Scan for the cell matching the given text and deliver its [x, y] coordinate at center. 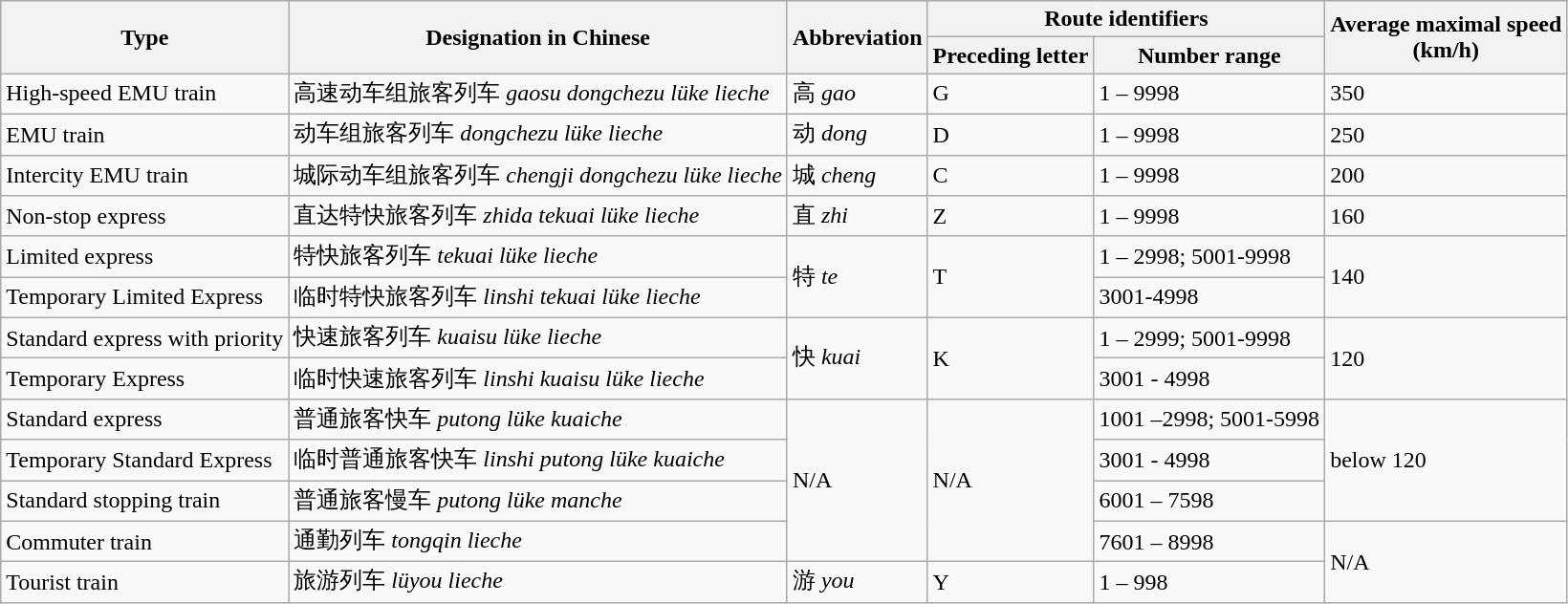
120 [1446, 357]
250 [1446, 134]
350 [1446, 94]
Abbreviation [857, 37]
D [1011, 134]
临时快速旅客列车 linshi kuaisu lüke lieche [538, 378]
Average maximal speed(km/h) [1446, 37]
C [1011, 176]
EMU train [145, 134]
1001 –2998; 5001-5998 [1209, 419]
高速动车组旅客列车 gaosu dongchezu lüke lieche [538, 94]
快速旅客列车 kuaisu lüke lieche [538, 338]
3001-4998 [1209, 298]
Limited express [145, 256]
Y [1011, 583]
特快旅客列车 tekuai lüke lieche [538, 256]
通勤列车 tongqin lieche [538, 541]
Temporary Standard Express [145, 461]
Temporary Express [145, 378]
直达特快旅客列车 zhida tekuai lüke lieche [538, 216]
160 [1446, 216]
旅游列车 lüyou lieche [538, 583]
Non-stop express [145, 216]
Commuter train [145, 541]
城际动车组旅客列车 chengji dongchezu lüke lieche [538, 176]
Number range [1209, 55]
6001 – 7598 [1209, 501]
200 [1446, 176]
1 – 998 [1209, 583]
G [1011, 94]
快 kuai [857, 357]
K [1011, 357]
Designation in Chinese [538, 37]
临时特快旅客列车 linshi tekuai lüke lieche [538, 298]
T [1011, 277]
below 120 [1446, 460]
140 [1446, 277]
普通旅客慢车 putong lüke manche [538, 501]
Preceding letter [1011, 55]
Type [145, 37]
Temporary Limited Express [145, 298]
高 gao [857, 94]
Route identifiers [1126, 19]
动车组旅客列车 dongchezu lüke lieche [538, 134]
1 – 2999; 5001-9998 [1209, 338]
High-speed EMU train [145, 94]
特 te [857, 277]
临时普通旅客快车 linshi putong lüke kuaiche [538, 461]
Standard stopping train [145, 501]
Standard express with priority [145, 338]
城 cheng [857, 176]
Standard express [145, 419]
游 you [857, 583]
Tourist train [145, 583]
Intercity EMU train [145, 176]
7601 – 8998 [1209, 541]
动 dong [857, 134]
普通旅客快车 putong lüke kuaiche [538, 419]
Z [1011, 216]
直 zhi [857, 216]
1 – 2998; 5001-9998 [1209, 256]
